Capture the cell that displays the provided text and extract its (X, Y) central coordinate. 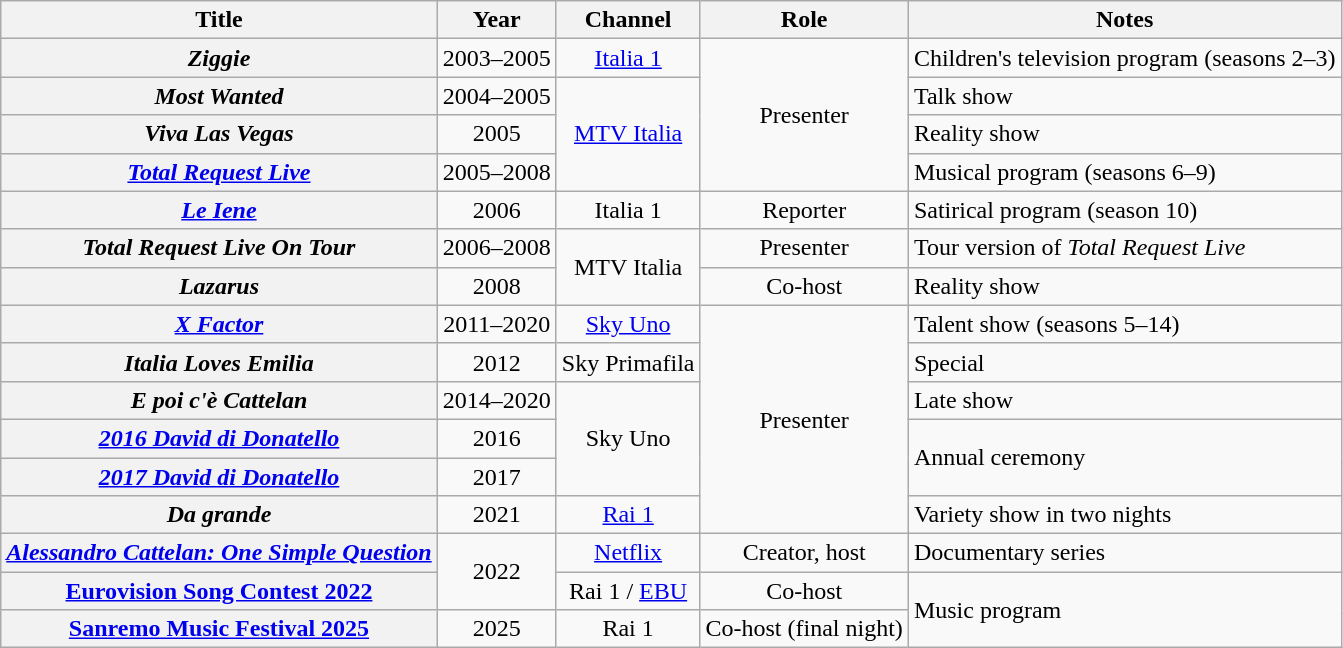
Eurovision Song Contest 2022 (219, 591)
2016 (496, 438)
Viva Las Vegas (219, 134)
2014–2020 (496, 400)
Alessandro Cattelan: One Simple Question (219, 553)
Ziggie (219, 58)
Variety show in two nights (1124, 515)
Italia Loves Emilia (219, 362)
Music program (1124, 610)
Notes (1124, 20)
2021 (496, 515)
2012 (496, 362)
Role (804, 20)
2022 (496, 572)
Total Request Live (219, 172)
Rai 1 / EBU (628, 591)
Sanremo Music Festival 2025 (219, 629)
E poi c'è Cattelan (219, 400)
Creator, host (804, 553)
Musical program (seasons 6–9) (1124, 172)
2016 David di Donatello (219, 438)
Total Request Live On Tour (219, 248)
Talent show (seasons 5–14) (1124, 324)
2017 David di Donatello (219, 477)
2004–2005 (496, 96)
Title (219, 20)
Co-host (final night) (804, 629)
2005 (496, 134)
Le Iene (219, 210)
Satirical program (season 10) (1124, 210)
2006–2008 (496, 248)
Talk show (1124, 96)
Sky Primafila (628, 362)
Netflix (628, 553)
Lazarus (219, 286)
Late show (1124, 400)
Special (1124, 362)
Channel (628, 20)
Annual ceremony (1124, 457)
2011–2020 (496, 324)
X Factor (219, 324)
Tour version of Total Request Live (1124, 248)
2017 (496, 477)
2025 (496, 629)
Most Wanted (219, 96)
2008 (496, 286)
Children's television program (seasons 2–3) (1124, 58)
Year (496, 20)
2005–2008 (496, 172)
2003–2005 (496, 58)
Reporter (804, 210)
Documentary series (1124, 553)
Da grande (219, 515)
2006 (496, 210)
